Return the [X, Y] coordinate for the center point of the cell that contains the specified text.  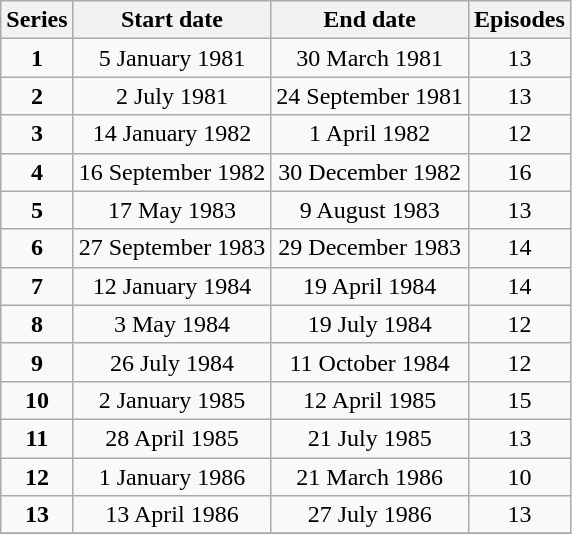
8 [37, 324]
Start date [172, 20]
30 December 1982 [370, 172]
1 January 1986 [172, 477]
3 [37, 134]
14 January 1982 [172, 134]
Episodes [520, 20]
24 September 1981 [370, 96]
16 [520, 172]
5 January 1981 [172, 58]
9 August 1983 [370, 210]
19 July 1984 [370, 324]
1 [37, 58]
6 [37, 248]
28 April 1985 [172, 438]
27 September 1983 [172, 248]
End date [370, 20]
21 March 1986 [370, 477]
26 July 1984 [172, 362]
12 April 1985 [370, 400]
2 July 1981 [172, 96]
27 July 1986 [370, 515]
29 December 1983 [370, 248]
1 April 1982 [370, 134]
19 April 1984 [370, 286]
15 [520, 400]
3 May 1984 [172, 324]
21 July 1985 [370, 438]
Series [37, 20]
30 March 1981 [370, 58]
17 May 1983 [172, 210]
16 September 1982 [172, 172]
2 [37, 96]
11 [37, 438]
4 [37, 172]
13 April 1986 [172, 515]
9 [37, 362]
12 January 1984 [172, 286]
5 [37, 210]
11 October 1984 [370, 362]
2 January 1985 [172, 400]
7 [37, 286]
